Detect which cell encompasses the target text, then output its (x, y) center coordinate. 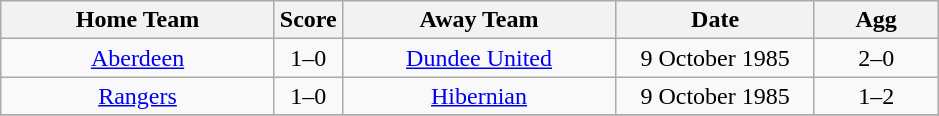
Dundee United (479, 58)
1–2 (876, 96)
Away Team (479, 20)
2–0 (876, 58)
Date (716, 20)
Aberdeen (138, 58)
Home Team (138, 20)
Score (308, 20)
Agg (876, 20)
Rangers (138, 96)
Hibernian (479, 96)
